Capture the cell that displays the provided text and extract its (X, Y) central coordinate. 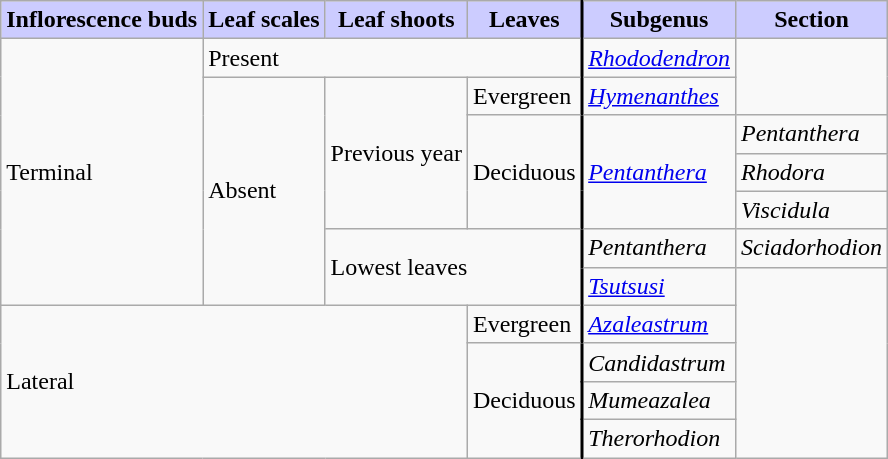
Rhodora (811, 172)
Present (392, 58)
Inflorescence buds (102, 20)
Viscidula (811, 210)
Absent (264, 191)
Leaf scales (264, 20)
Azaleastrum (659, 324)
Section (811, 20)
Lowest leaves (454, 267)
Hymenanthes (659, 96)
Terminal (102, 172)
Candidastrum (659, 362)
Tsutsusi (659, 286)
Leaf shoots (396, 20)
Sciadorhodion (811, 248)
Lateral (234, 381)
Previous year (396, 153)
Leaves (524, 20)
Rhododendron (659, 58)
Therorhodion (659, 438)
Mumeazalea (659, 400)
Subgenus (659, 20)
